Output the [X, Y] coordinate of the center of the cell containing the given text.  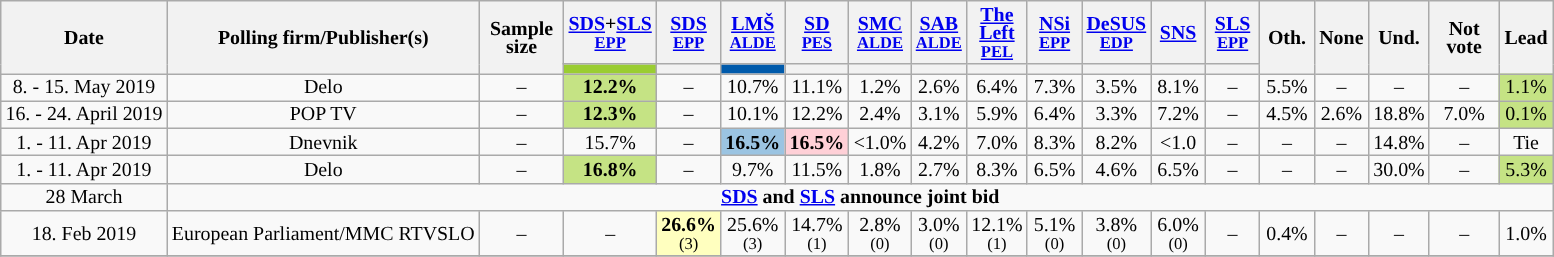
Und. [1400, 38]
SDS+SLS EPP [610, 32]
Lead [1526, 38]
8. - 15. May 2019 [84, 88]
European Parliament/MMC RTVSLO [323, 234]
1.8% [880, 170]
10.1% [753, 114]
14.8% [1400, 142]
POP TV [323, 114]
12.3% [610, 114]
<1.0% [880, 142]
8.2% [1116, 142]
16. - 24. April 2019 [84, 114]
25.6% (3) [753, 234]
7.3% [1054, 88]
15.7% [610, 142]
2.8% (0) [880, 234]
12.1% (1) [998, 234]
16.8% [610, 170]
4.5% [1287, 114]
28 March [84, 198]
10.7% [753, 88]
2.7% [938, 170]
5.3% [1526, 170]
18.8% [1400, 114]
7.2% [1178, 114]
SD PES [817, 32]
0.4% [1287, 234]
3.8% (0) [1116, 234]
0.1% [1526, 114]
18. Feb 2019 [84, 234]
3.5% [1116, 88]
LMŠ ALDE [753, 32]
8.1% [1178, 88]
Date [84, 38]
1.2% [880, 88]
11.5% [817, 170]
SAB ALDE [938, 32]
SDS and SLS announce joint bid [860, 198]
4.2% [938, 142]
DeSUS EDP [1116, 32]
Oth. [1287, 38]
4.6% [1116, 170]
26.6% (3) [688, 234]
30.0% [1400, 170]
6.0% (0) [1178, 234]
14.7% (1) [817, 234]
5.5% [1287, 88]
NSi EPP [1054, 32]
Tie [1526, 142]
SNS [1178, 32]
<1.0 [1178, 142]
1.1% [1526, 88]
Dnevnik [323, 142]
None [1341, 38]
1.0% [1526, 234]
9.7% [753, 170]
5.1% (0) [1054, 234]
5.9% [998, 114]
The Left PEL [998, 32]
2.4% [880, 114]
3.0% (0) [938, 234]
Polling firm/Publisher(s) [323, 38]
11.1% [817, 88]
SDS EPP [688, 32]
Not vote [1464, 38]
Sample size [521, 38]
3.3% [1116, 114]
SLS EPP [1232, 32]
SMC ALDE [880, 32]
3.1% [938, 114]
